Return the (X, Y) coordinate for the center point of the cell that contains the specified text.  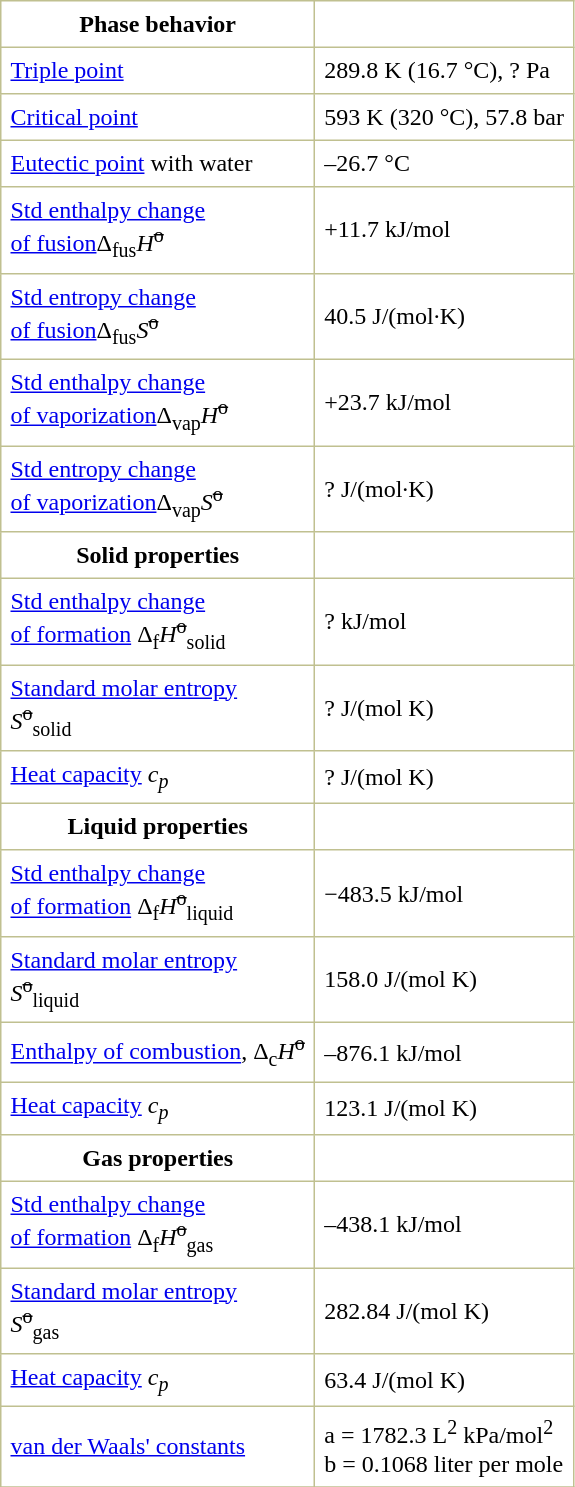
Standard molar entropySogas (158, 1311)
593 K (320 °C), 57.8 bar (444, 117)
Phase behavior (158, 24)
a = 1782.3 L2 kPa/mol2 b = 0.1068 liter per mole (444, 1447)
+23.7 kJ/mol (444, 402)
Enthalpy of combustion, ΔcHo (158, 1052)
Standard molar entropySoliquid (158, 979)
Triple point (158, 70)
158.0 J/(mol K) (444, 979)
–438.1 kJ/mol (444, 1224)
Gas properties (158, 1158)
van der Waals' constants (158, 1447)
Standard molar entropySosolid (158, 708)
Std entropy changeof vaporizationΔvapSo (158, 489)
Solid properties (158, 555)
Std enthalpy changeof formation ΔfHoliquid (158, 893)
Std enthalpy changeof vaporizationΔvapHo (158, 402)
+11.7 kJ/mol (444, 230)
Critical point (158, 117)
Eutectic point with water (158, 163)
Std entropy changeof fusionΔfusSo (158, 316)
63.4 J/(mol K) (444, 1380)
? J/(mol·K) (444, 489)
–26.7 °C (444, 163)
40.5 J/(mol·K) (444, 316)
289.8 K (16.7 °C), ? Pa (444, 70)
Liquid properties (158, 827)
? kJ/mol (444, 621)
Std enthalpy changeof formation ΔfHosolid (158, 621)
282.84 J/(mol K) (444, 1311)
Std enthalpy changeof fusionΔfusHo (158, 230)
–876.1 kJ/mol (444, 1052)
123.1 J/(mol K) (444, 1108)
Std enthalpy changeof formation ΔfHogas (158, 1224)
−483.5 kJ/mol (444, 893)
